Identify which cell holds the provided text, then report its (x, y) central coordinate. 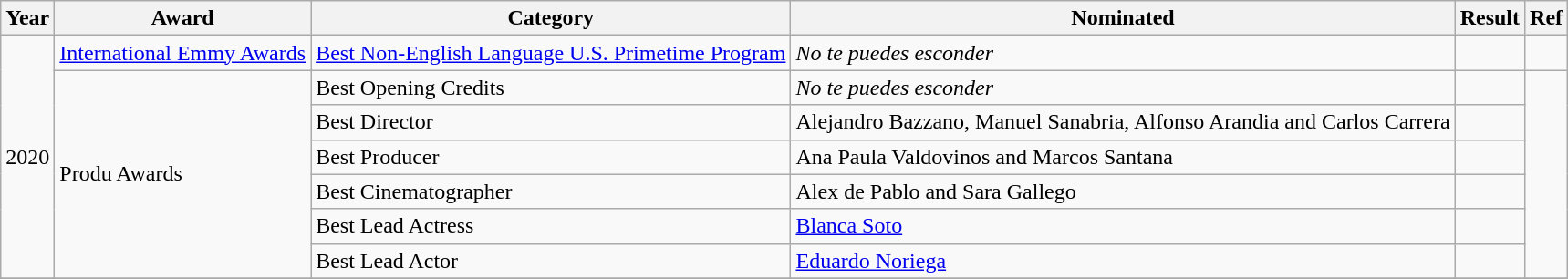
Blanca Soto (1123, 226)
Award (182, 18)
Best Cinematographer (551, 191)
Result (1490, 18)
Alex de Pablo and Sara Gallego (1123, 191)
Best Producer (551, 157)
Category (551, 18)
International Emmy Awards (182, 53)
Best Lead Actress (551, 226)
Best Non-English Language U.S. Primetime Program (551, 53)
Year (27, 18)
Nominated (1123, 18)
Eduardo Noriega (1123, 261)
Best Opening Credits (551, 88)
Best Director (551, 122)
Ref (1547, 18)
Best Lead Actor (551, 261)
Ana Paula Valdovinos and Marcos Santana (1123, 157)
Alejandro Bazzano, Manuel Sanabria, Alfonso Arandia and Carlos Carrera (1123, 122)
Produ Awards (182, 174)
2020 (27, 157)
